Find where the given text appears and provide that cell's center as [x, y] coordinate. 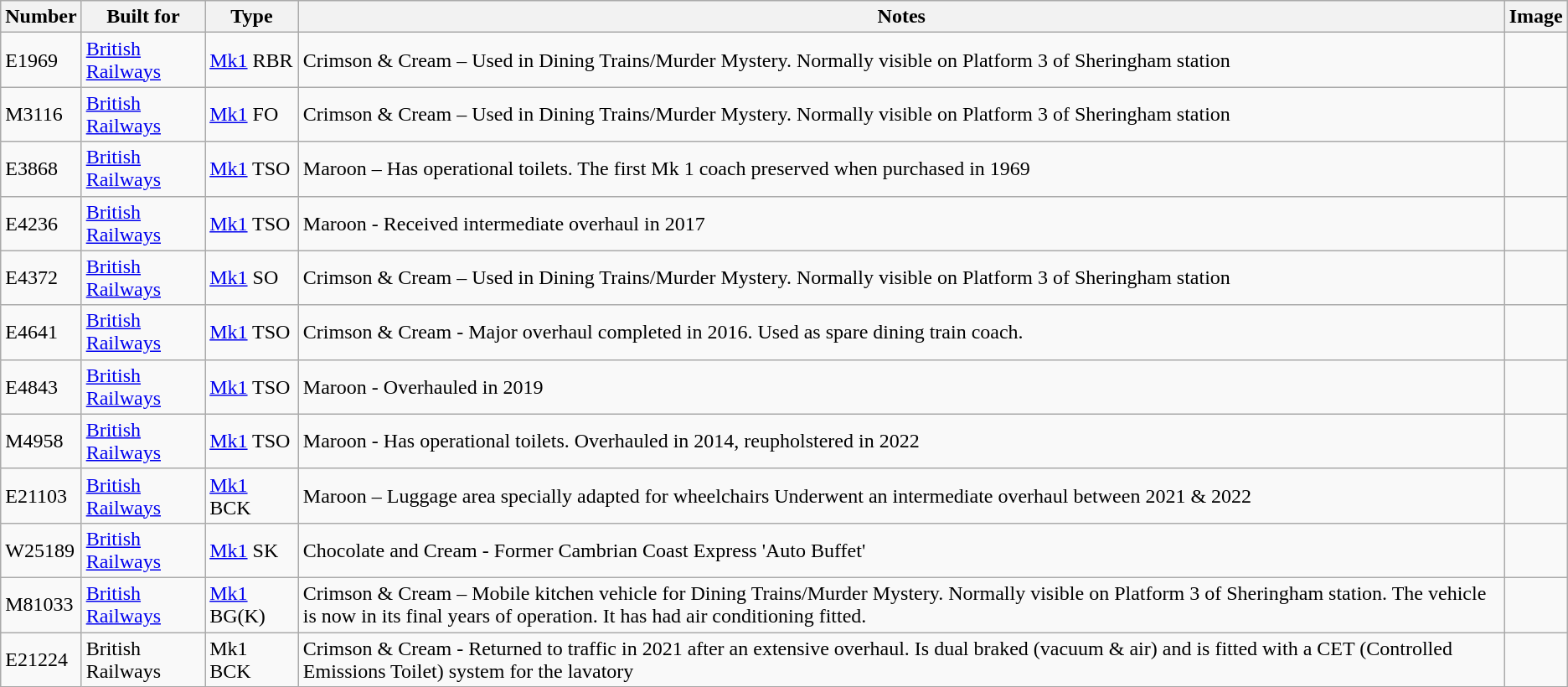
M3116 [41, 114]
Mk1 SK [252, 550]
E4236 [41, 223]
E21103 [41, 496]
Mk1 RBR [252, 60]
Chocolate and Cream - Former Cambrian Coast Express 'Auto Buffet' [901, 550]
Maroon – Luggage area specially adapted for wheelchairs Underwent an intermediate overhaul between 2021 & 2022 [901, 496]
E4641 [41, 332]
M81033 [41, 605]
W25189 [41, 550]
Maroon - Overhauled in 2019 [901, 387]
Mk1 SO [252, 278]
Mk1 FO [252, 114]
Maroon - Has operational toilets. Overhauled in 2014, reupholstered in 2022 [901, 441]
M4958 [41, 441]
E21224 [41, 659]
Maroon – Has operational toilets. The first Mk 1 coach preserved when purchased in 1969 [901, 169]
Image [1536, 17]
Crimson & Cream - Major overhaul completed in 2016. Used as spare dining train coach. [901, 332]
Number [41, 17]
Mk1 BG(K) [252, 605]
E3868 [41, 169]
Type [252, 17]
Built for [143, 17]
E4843 [41, 387]
E1969 [41, 60]
E4372 [41, 278]
Maroon - Received intermediate overhaul in 2017 [901, 223]
Notes [901, 17]
